Return the (X, Y) coordinate for the center point of the cell that contains the specified text.  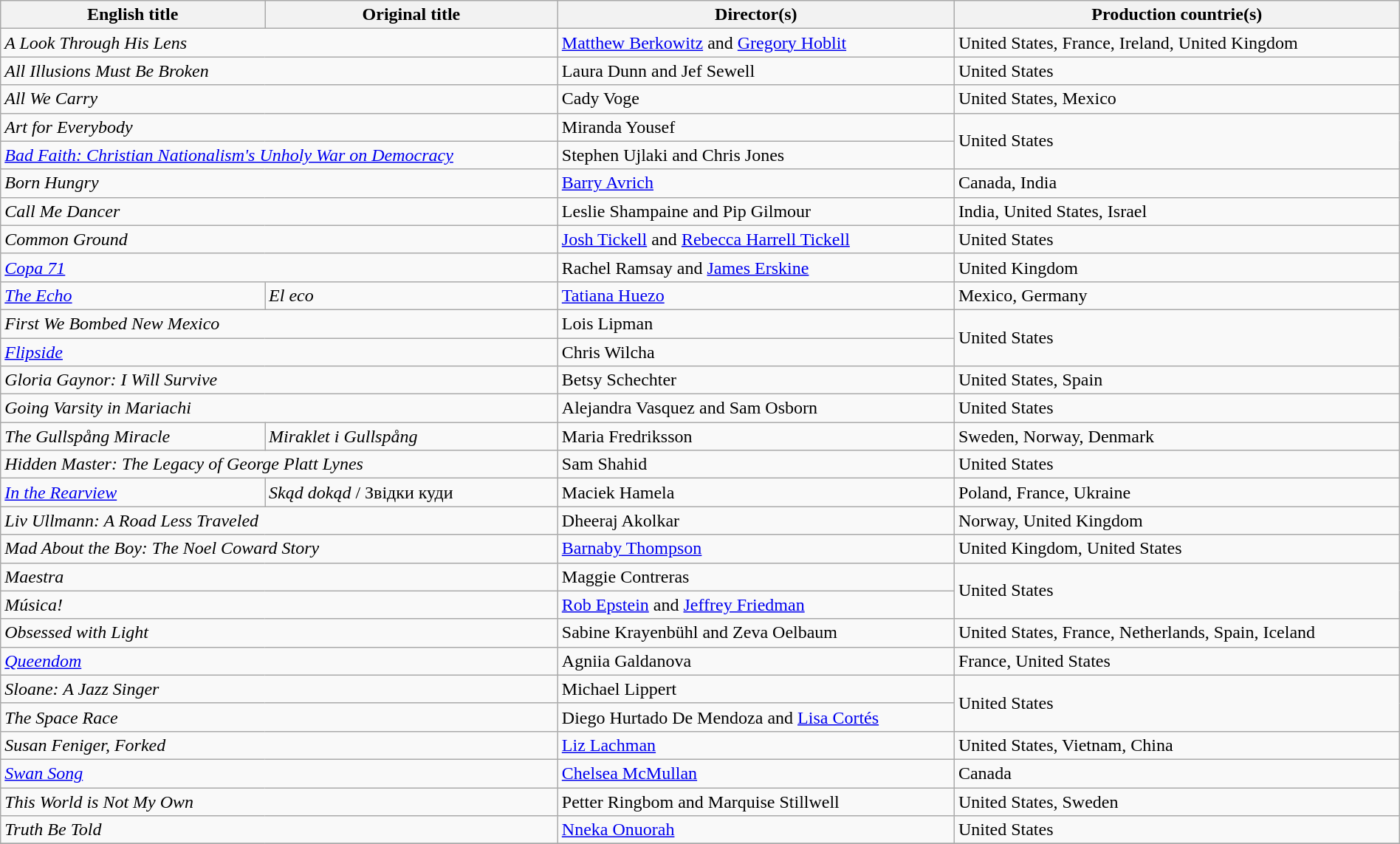
Sweden, Norway, Denmark (1177, 436)
Obsessed with Light (279, 633)
Música! (279, 605)
El eco (412, 295)
Matthew Berkowitz and Gregory Hoblit (756, 43)
India, United States, Israel (1177, 211)
Cady Voge (756, 99)
Call Me Dancer (279, 211)
United Kingdom (1177, 267)
Born Hungry (279, 183)
Barry Avrich (756, 183)
Common Ground (279, 239)
Michael Lippert (756, 689)
United States, Spain (1177, 380)
Alejandra Vasquez and Sam Osborn (756, 408)
Norway, United Kingdom (1177, 521)
Bad Faith: Christian Nationalism's Unholy War on Democracy (279, 155)
Josh Tickell and Rebecca Harrell Tickell (756, 239)
Mad About the Boy: The Noel Coward Story (279, 549)
Diego Hurtado De Mendoza and Lisa Cortés (756, 717)
First We Bombed New Mexico (279, 323)
Truth Be Told (279, 830)
Going Varsity in Mariachi (279, 408)
Copa 71 (279, 267)
A Look Through His Lens (279, 43)
United Kingdom, United States (1177, 549)
Barnaby Thompson (756, 549)
Maestra (279, 577)
In the Rearview (133, 493)
Chris Wilcha (756, 352)
This World is Not My Own (279, 801)
All We Carry (279, 99)
Petter Ringbom and Marquise Stillwell (756, 801)
Sabine Krayenbühl and Zeva Oelbaum (756, 633)
Leslie Shampaine and Pip Gilmour (756, 211)
Dheeraj Akolkar (756, 521)
All Illusions Must Be Broken (279, 71)
Art for Everybody (279, 127)
English title (133, 15)
Tatiana Huezo (756, 295)
United States, Vietnam, China (1177, 745)
Chelsea McMullan (756, 773)
Miraklet i Gullspång (412, 436)
United States, France, Ireland, United Kingdom (1177, 43)
Director(s) (756, 15)
Original title (412, 15)
Canada (1177, 773)
Susan Feniger, Forked (279, 745)
Rob Epstein and Jeffrey Friedman (756, 605)
The Space Race (279, 717)
The Gullspång Miracle (133, 436)
Maria Fredriksson (756, 436)
Queendom (279, 661)
Betsy Schechter (756, 380)
Swan Song (279, 773)
Skąd dokąd / Звідки куди (412, 493)
United States, Sweden (1177, 801)
Stephen Ujlaki and Chris Jones (756, 155)
Maciek Hamela (756, 493)
Lois Lipman (756, 323)
Flipside (279, 352)
Poland, France, Ukraine (1177, 493)
Canada, India (1177, 183)
United States, Mexico (1177, 99)
Nneka Onuorah (756, 830)
Rachel Ramsay and James Erskine (756, 267)
United States, France, Netherlands, Spain, Iceland (1177, 633)
Liv Ullmann: A Road Less Traveled (279, 521)
Production countrie(s) (1177, 15)
Agniia Galdanova (756, 661)
Mexico, Germany (1177, 295)
Liz Lachman (756, 745)
Hidden Master: The Legacy of George Platt Lynes (279, 464)
Sloane: A Jazz Singer (279, 689)
Laura Dunn and Jef Sewell (756, 71)
Maggie Contreras (756, 577)
France, United States (1177, 661)
Sam Shahid (756, 464)
Miranda Yousef (756, 127)
The Echo (133, 295)
Gloria Gaynor: I Will Survive (279, 380)
